Locate the cell with the specified text and output its [x, y] center coordinate. 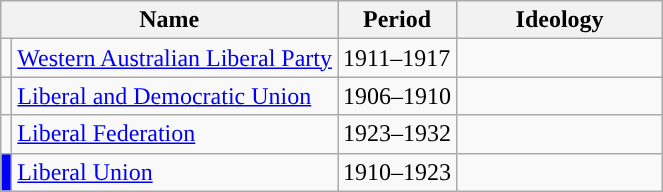
Liberal Federation [175, 134]
1911–1917 [398, 58]
Ideology [560, 20]
1906–1910 [398, 96]
Period [398, 20]
1923–1932 [398, 134]
Liberal and Democratic Union [175, 96]
Western Australian Liberal Party [175, 58]
Name [170, 20]
Liberal Union [175, 172]
1910–1923 [398, 172]
